Find where the given text appears and provide that cell's center as (X, Y) coordinate. 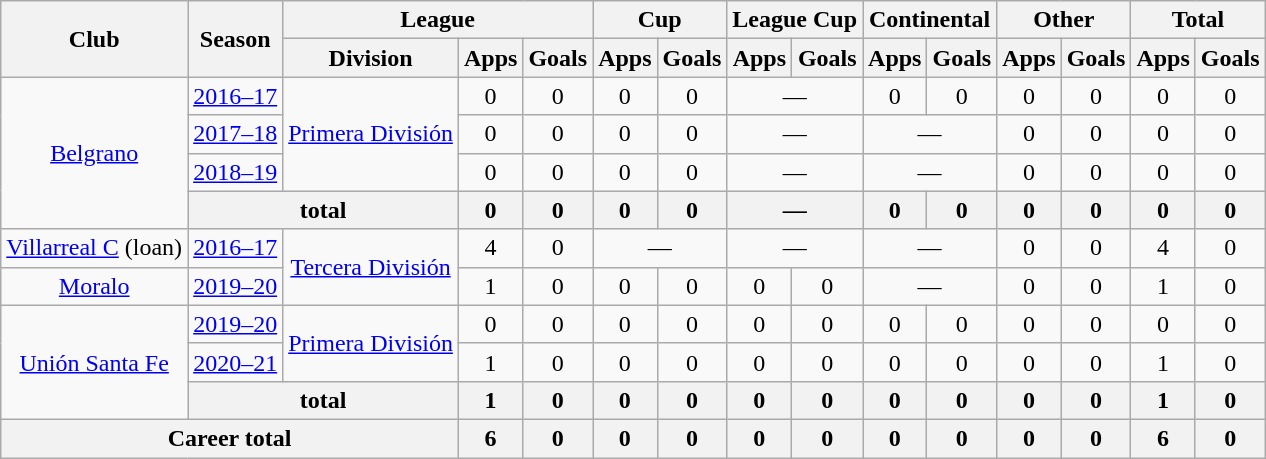
Career total (230, 438)
Division (371, 58)
Continental (930, 20)
2018–19 (236, 172)
League (438, 20)
Club (94, 39)
Other (1064, 20)
Belgrano (94, 153)
Villarreal C (loan) (94, 248)
2020–21 (236, 362)
Season (236, 39)
Moralo (94, 286)
Cup (660, 20)
League Cup (795, 20)
Unión Santa Fe (94, 362)
Total (1198, 20)
Tercera División (371, 267)
2017–18 (236, 134)
